Search for the cell housing the specified text and yield its [X, Y] center coordinate. 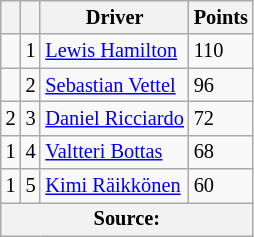
5 [31, 186]
Valtteri Bottas [114, 152]
Points [221, 17]
Sebastian Vettel [114, 85]
Kimi Räikkönen [114, 186]
Driver [114, 17]
4 [31, 152]
Daniel Ricciardo [114, 118]
3 [31, 118]
110 [221, 51]
68 [221, 152]
Lewis Hamilton [114, 51]
Source: [127, 219]
60 [221, 186]
96 [221, 85]
72 [221, 118]
